Determine the (X, Y) coordinate at the center of the cell enclosing the given text.  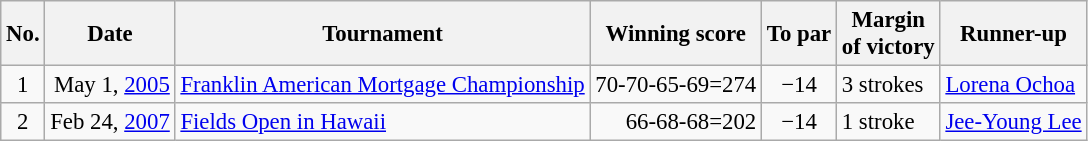
Date (110, 34)
Lorena Ochoa (1014, 85)
1 stroke (888, 122)
Tournament (382, 34)
66-68-68=202 (676, 122)
Franklin American Mortgage Championship (382, 85)
Jee-Young Lee (1014, 122)
70-70-65-69=274 (676, 85)
No. (23, 34)
3 strokes (888, 85)
2 (23, 122)
Marginof victory (888, 34)
1 (23, 85)
Runner-up (1014, 34)
Winning score (676, 34)
Fields Open in Hawaii (382, 122)
To par (800, 34)
May 1, 2005 (110, 85)
Feb 24, 2007 (110, 122)
